From the cell containing the given text, extract its center point as (x, y) coordinate. 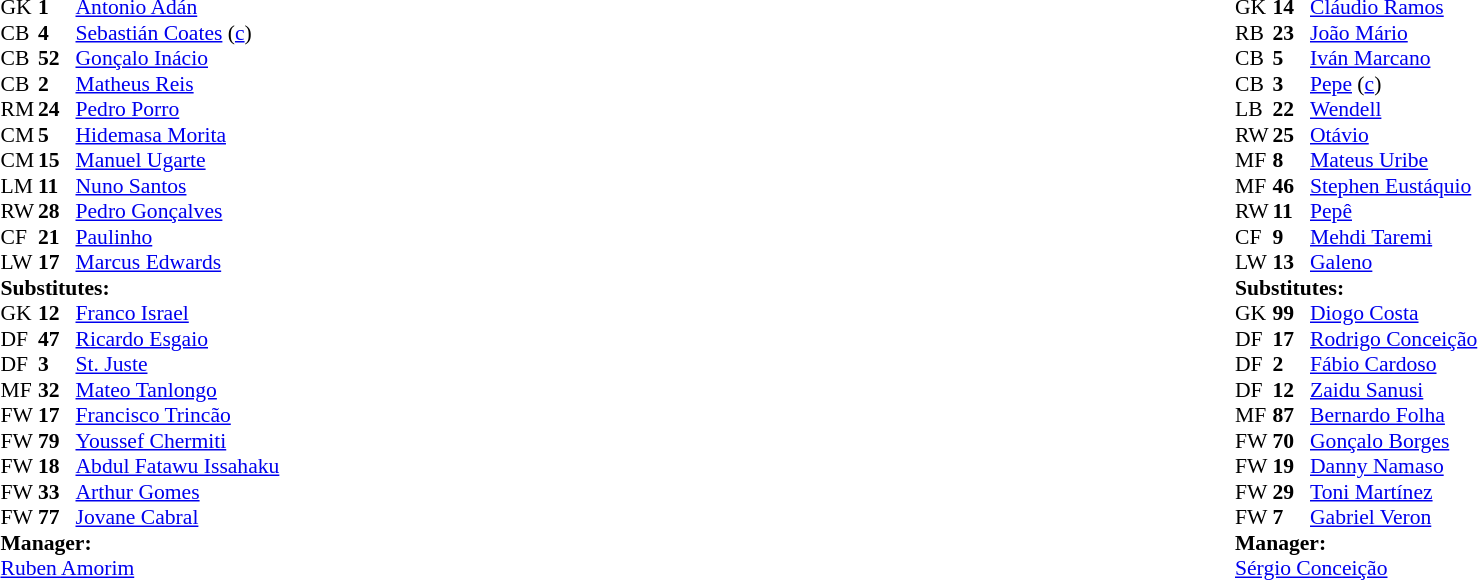
77 (57, 517)
28 (57, 211)
Hidemasa Morita (178, 135)
70 (1291, 441)
52 (57, 59)
RM (19, 109)
Youssef Chermiti (178, 441)
87 (1291, 415)
Nuno Santos (178, 186)
29 (1291, 492)
Substitutes: (140, 288)
46 (1291, 186)
47 (57, 339)
23 (1291, 33)
9 (1291, 237)
Sebastián Coates (c) (178, 33)
Francisco Trincão (178, 415)
Jovane Cabral (178, 517)
8 (1291, 161)
33 (57, 492)
Abdul Fatawu Issahaku (178, 467)
13 (1291, 263)
18 (57, 467)
Arthur Gomes (178, 492)
19 (1291, 467)
99 (1291, 313)
RB (1254, 33)
25 (1291, 135)
Gonçalo Inácio (178, 59)
79 (57, 441)
Ricardo Esgaio (178, 339)
Pedro Gonçalves (178, 211)
Manager: (140, 543)
LB (1254, 109)
15 (57, 161)
Manuel Ugarte (178, 161)
Matheus Reis (178, 84)
22 (1291, 109)
Mateo Tanlongo (178, 390)
4 (57, 33)
Franco Israel (178, 313)
St. Juste (178, 365)
7 (1291, 517)
21 (57, 237)
Pedro Porro (178, 109)
Paulinho (178, 237)
32 (57, 390)
24 (57, 109)
LM (19, 186)
Marcus Edwards (178, 263)
